Extract the [X, Y] coordinate from the center of the cell holding the provided text.  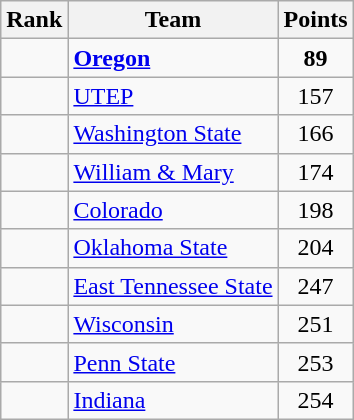
Oklahoma State [173, 248]
254 [316, 400]
198 [316, 210]
Washington State [173, 134]
Points [316, 20]
251 [316, 324]
253 [316, 362]
157 [316, 96]
UTEP [173, 96]
174 [316, 172]
89 [316, 58]
Indiana [173, 400]
Penn State [173, 362]
Oregon [173, 58]
204 [316, 248]
166 [316, 134]
Rank [34, 20]
Colorado [173, 210]
Wisconsin [173, 324]
East Tennessee State [173, 286]
William & Mary [173, 172]
247 [316, 286]
Team [173, 20]
